Provide the (x, y) coordinate of the cell's center where the given text is located.  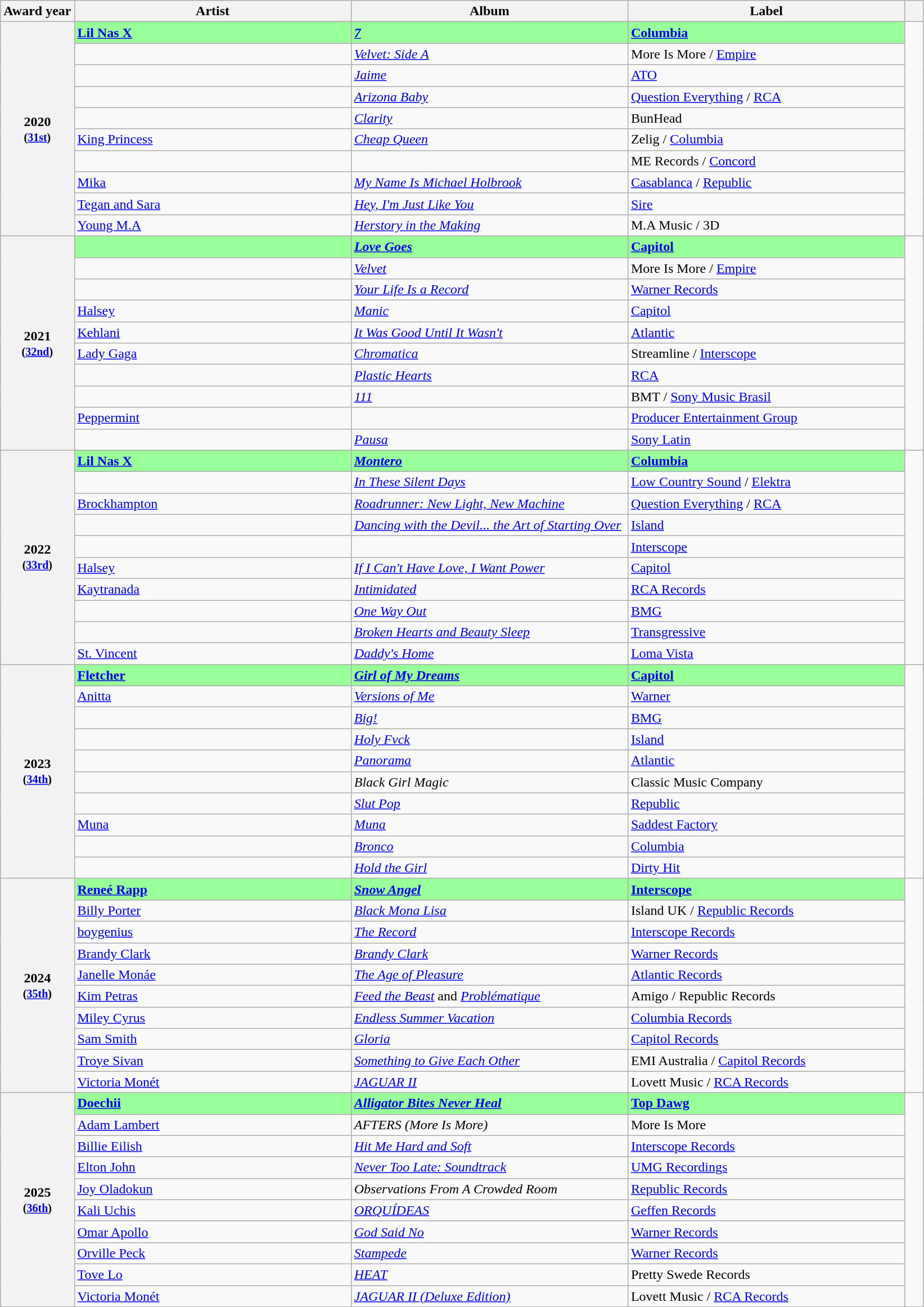
Broken Hearts and Beauty Sleep (489, 632)
Lady Gaga (213, 354)
Warner (766, 697)
Holy Fvck (489, 739)
Saddest Factory (766, 825)
Montero (489, 461)
BunHead (766, 118)
Your Life Is a Record (489, 290)
King Princess (213, 140)
Tove Lo (213, 1274)
Herstory in the Making (489, 225)
My Name Is Michael Holbrook (489, 182)
Manic (489, 311)
Peppermint (213, 418)
Geffen Records (766, 1210)
Atlantic Records (766, 975)
Orville Peck (213, 1253)
Adam Lambert (213, 1125)
ORQUÍDEAS (489, 1210)
In These Silent Days (489, 482)
One Way Out (489, 610)
Tegan and Sara (213, 204)
Dancing with the Devil... the Art of Starting Over (489, 525)
Love Goes (489, 246)
If I Can't Have Love, I Want Power (489, 568)
Feed the Beast and Problématique (489, 996)
Loma Vista (766, 654)
Republic Records (766, 1189)
Streamline / Interscope (766, 354)
Billy Porter (213, 910)
Label (766, 11)
2024(35th) (37, 986)
St. Vincent (213, 654)
Clarity (489, 118)
Never Too Late: Soundtrack (489, 1167)
Cheap Queen (489, 140)
EMI Australia / Capitol Records (766, 1061)
Jaime (489, 75)
Columbia Records (766, 1018)
Billie Eilish (213, 1146)
Casablanca / Republic (766, 182)
Elton John (213, 1167)
Versions of Me (489, 697)
RCA Records (766, 589)
Low Country Sound / Elektra (766, 482)
Album (489, 11)
JAGUAR II (Deluxe Edition) (489, 1296)
Omar Apollo (213, 1232)
The Record (489, 932)
The Age of Pleasure (489, 975)
Dirty Hit (766, 868)
Kim Petras (213, 996)
Doechii (213, 1103)
UMG Recordings (766, 1167)
Top Dawg (766, 1103)
Anitta (213, 697)
Chromatica (489, 354)
Kaytranada (213, 589)
Intimidated (489, 589)
Roadrunner: New Light, New Machine (489, 504)
2021(32nd) (37, 343)
Capitol Records (766, 1039)
Daddy's Home (489, 654)
2025(36th) (37, 1200)
Pretty Swede Records (766, 1274)
Velvet: Side A (489, 54)
boygenius (213, 932)
Stampede (489, 1253)
Pausa (489, 439)
Reneé Rapp (213, 889)
2022(33rd) (37, 557)
7 (489, 33)
Sam Smith (213, 1039)
Producer Entertainment Group (766, 418)
Alligator Bites Never Heal (489, 1103)
Janelle Monáe (213, 975)
More Is More (766, 1125)
ME Records / Concord (766, 161)
Young M.A (213, 225)
Hit Me Hard and Soft (489, 1146)
Fletcher (213, 675)
Hey, I'm Just Like You (489, 204)
Troye Sivan (213, 1061)
Sony Latin (766, 439)
Kali Uchis (213, 1210)
Kehlani (213, 333)
ATO (766, 75)
Panorama (489, 761)
111 (489, 397)
2023(34th) (37, 772)
Sire (766, 204)
Classic Music Company (766, 782)
Observations From A Crowded Room (489, 1189)
Artist (213, 11)
Velvet (489, 268)
RCA (766, 375)
Black Mona Lisa (489, 910)
Mika (213, 182)
M.A Music / 3D (766, 225)
BMT / Sony Music Brasil (766, 397)
Slut Pop (489, 803)
Bronco (489, 846)
Amigo / Republic Records (766, 996)
God Said No (489, 1232)
JAGUAR II (489, 1082)
Republic (766, 803)
AFTERS (More Is More) (489, 1125)
Plastic Hearts (489, 375)
2020(31st) (37, 129)
Girl of My Dreams (489, 675)
Something to Give Each Other (489, 1061)
Arizona Baby (489, 97)
Transgressive (766, 632)
Award year (37, 11)
Island UK / Republic Records (766, 910)
Miley Cyrus (213, 1018)
Zelig / Columbia (766, 140)
Snow Angel (489, 889)
Endless Summer Vacation (489, 1018)
Joy Oladokun (213, 1189)
HEAT (489, 1274)
It Was Good Until It Wasn't (489, 333)
Gloria (489, 1039)
Hold the Girl (489, 868)
Black Girl Magic (489, 782)
Big! (489, 718)
Brockhampton (213, 504)
